Capture the cell that displays the provided text and extract its (X, Y) central coordinate. 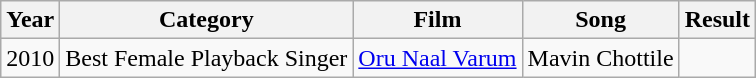
Oru Naal Varum (438, 58)
Song (600, 20)
2010 (30, 58)
Best Female Playback Singer (206, 58)
Category (206, 20)
Mavin Chottile (600, 58)
Year (30, 20)
Result (717, 20)
Film (438, 20)
